Scan for the cell matching the given text and deliver its (x, y) coordinate at center. 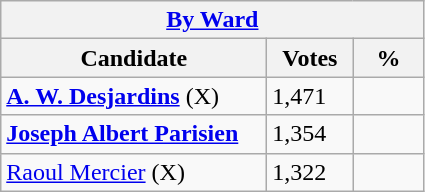
Votes (310, 58)
Candidate (134, 58)
1,322 (310, 172)
1,354 (310, 134)
Raoul Mercier (X) (134, 172)
Joseph Albert Parisien (134, 134)
A. W. Desjardins (X) (134, 96)
By Ward (212, 20)
1,471 (310, 96)
% (388, 58)
